For the text-containing cell, return its midpoint in (x, y) coordinate format. 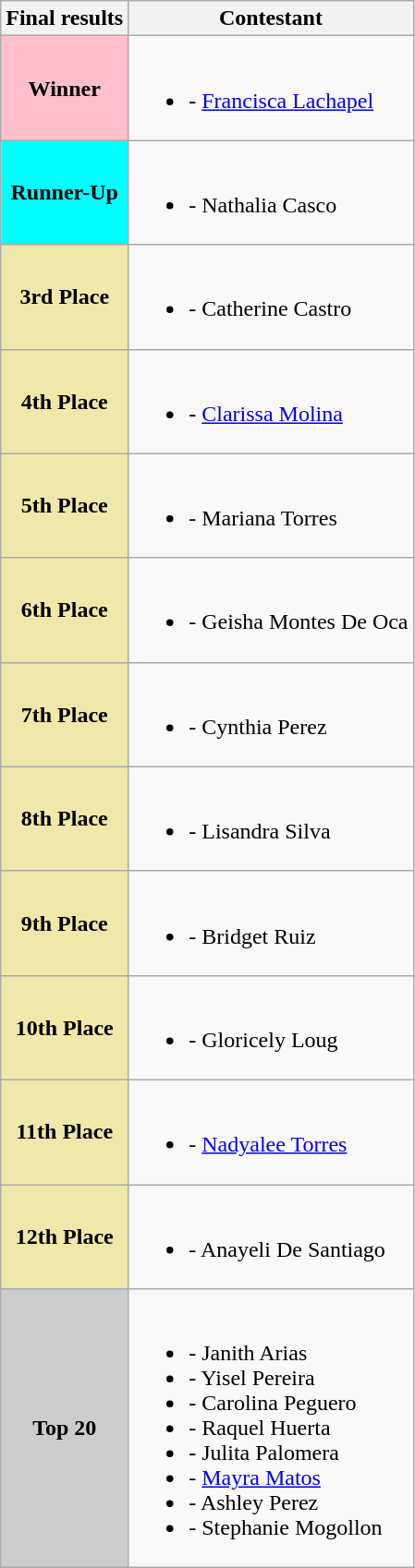
6th Place (65, 609)
- Nathalia Casco (271, 192)
5th Place (65, 506)
12th Place (65, 1236)
- Geisha Montes De Oca (271, 609)
- Cynthia Perez (271, 715)
7th Place (65, 715)
- Francisca Lachapel (271, 89)
- Clarissa Molina (271, 401)
4th Place (65, 401)
9th Place (65, 923)
- Catherine Castro (271, 297)
11th Place (65, 1132)
- Gloricely Loug (271, 1027)
- Mariana Torres (271, 506)
Final results (65, 18)
Runner-Up (65, 192)
3rd Place (65, 297)
Winner (65, 89)
- Anayeli De Santiago (271, 1236)
Top 20 (65, 1429)
- Bridget Ruiz (271, 923)
8th Place (65, 818)
- Lisandra Silva (271, 818)
- Nadyalee Torres (271, 1132)
Contestant (271, 18)
- Janith Arias - Yisel Pereira - Carolina Peguero - Raquel Huerta - Julita Palomera - Mayra Matos - Ashley Perez - Stephanie Mogollon (271, 1429)
10th Place (65, 1027)
